Capture the cell that displays the provided text and extract its [x, y] central coordinate. 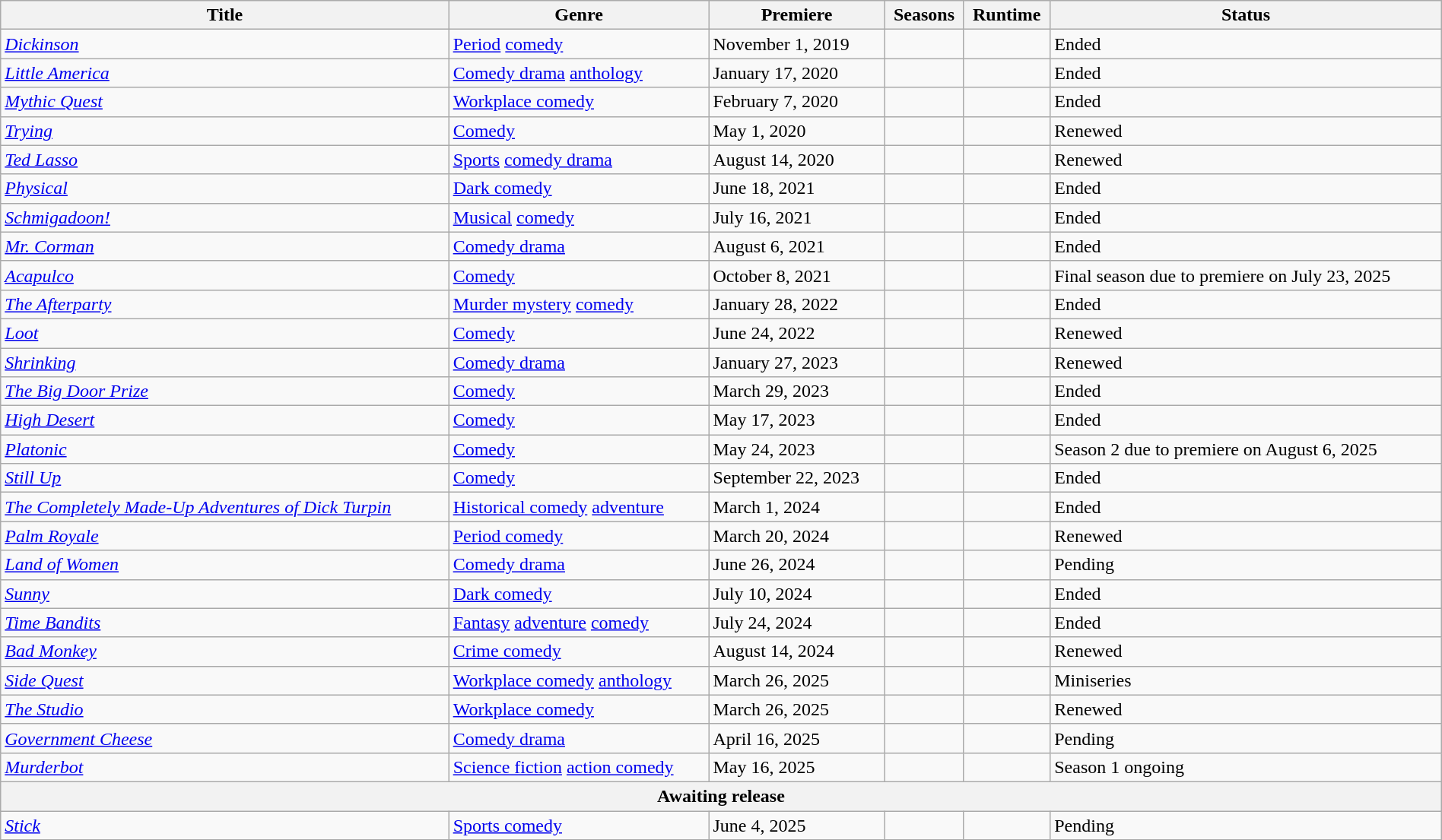
March 29, 2023 [797, 391]
Status [1246, 15]
October 8, 2021 [797, 275]
May 17, 2023 [797, 420]
Land of Women [225, 565]
The Afterparty [225, 304]
August 6, 2021 [797, 246]
Sports comedy drama [579, 160]
Physical [225, 189]
The Studio [225, 709]
Bad Monkey [225, 651]
August 14, 2020 [797, 160]
Trying [225, 131]
April 16, 2025 [797, 738]
Premiere [797, 15]
Sports comedy [579, 825]
Murder mystery comedy [579, 304]
Musical comedy [579, 217]
Mr. Corman [225, 246]
Schmigadoon! [225, 217]
May 1, 2020 [797, 131]
Government Cheese [225, 738]
Seasons [923, 15]
Historical comedy adventure [579, 507]
September 22, 2023 [797, 478]
January 27, 2023 [797, 363]
June 24, 2022 [797, 333]
Dickinson [225, 44]
Miniseries [1246, 680]
March 1, 2024 [797, 507]
Comedy drama anthology [579, 73]
Acapulco [225, 275]
May 24, 2023 [797, 449]
March 20, 2024 [797, 536]
Runtime [1007, 15]
Mythic Quest [225, 102]
Platonic [225, 449]
Little America [225, 73]
The Completely Made-Up Adventures of Dick Turpin [225, 507]
Final season due to premiere on July 23, 2025 [1246, 275]
Season 1 ongoing [1246, 767]
Palm Royale [225, 536]
July 24, 2024 [797, 623]
Shrinking [225, 363]
Title [225, 15]
November 1, 2019 [797, 44]
Crime comedy [579, 651]
Loot [225, 333]
August 14, 2024 [797, 651]
Murderbot [225, 767]
July 10, 2024 [797, 594]
Fantasy adventure comedy [579, 623]
Genre [579, 15]
June 18, 2021 [797, 189]
June 4, 2025 [797, 825]
Sunny [225, 594]
January 17, 2020 [797, 73]
Awaiting release [721, 796]
Time Bandits [225, 623]
Science fiction action comedy [579, 767]
January 28, 2022 [797, 304]
February 7, 2020 [797, 102]
Stick [225, 825]
Still Up [225, 478]
May 16, 2025 [797, 767]
High Desert [225, 420]
Side Quest [225, 680]
Workplace comedy anthology [579, 680]
June 26, 2024 [797, 565]
Season 2 due to premiere on August 6, 2025 [1246, 449]
Ted Lasso [225, 160]
July 16, 2021 [797, 217]
The Big Door Prize [225, 391]
